Determine the (X, Y) coordinate at the center of the cell enclosing the given text.  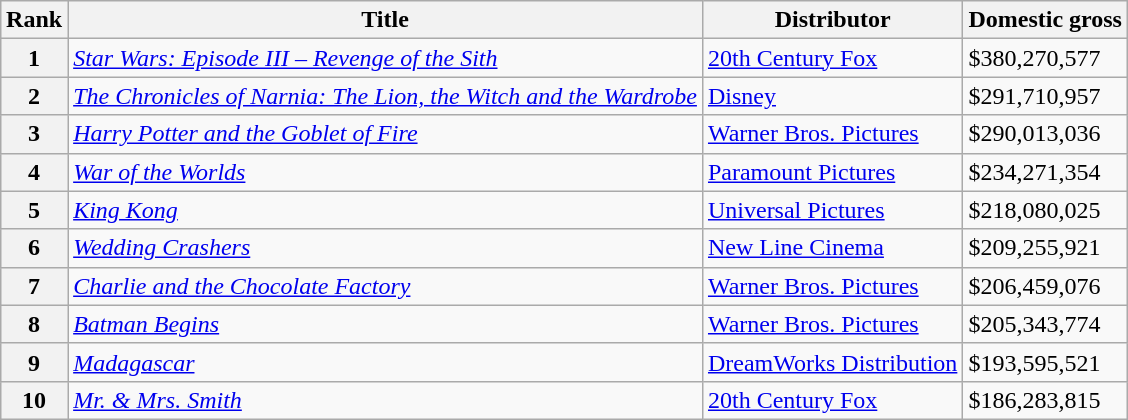
Charlie and the Chocolate Factory (386, 286)
$290,013,036 (1046, 134)
Title (386, 20)
Star Wars: Episode III – Revenge of the Sith (386, 58)
Rank (34, 20)
4 (34, 172)
$186,283,815 (1046, 400)
$193,595,521 (1046, 362)
3 (34, 134)
10 (34, 400)
6 (34, 248)
Disney (832, 96)
7 (34, 286)
9 (34, 362)
New Line Cinema (832, 248)
$234,271,354 (1046, 172)
$209,255,921 (1046, 248)
King Kong (386, 210)
$206,459,076 (1046, 286)
Madagascar (386, 362)
$380,270,577 (1046, 58)
Universal Pictures (832, 210)
1 (34, 58)
War of the Worlds (386, 172)
Batman Begins (386, 324)
The Chronicles of Narnia: The Lion, the Witch and the Wardrobe (386, 96)
5 (34, 210)
Mr. & Mrs. Smith (386, 400)
Distributor (832, 20)
$205,343,774 (1046, 324)
DreamWorks Distribution (832, 362)
$218,080,025 (1046, 210)
2 (34, 96)
Harry Potter and the Goblet of Fire (386, 134)
Paramount Pictures (832, 172)
Domestic gross (1046, 20)
Wedding Crashers (386, 248)
$291,710,957 (1046, 96)
8 (34, 324)
